Pinpoint the cell where the given text exists, returning its [X, Y] midpoint coordinate. 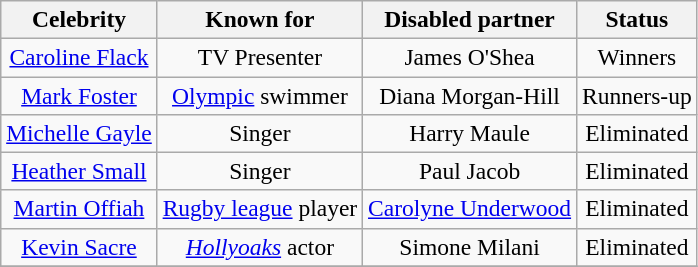
TV Presenter [260, 57]
Diana Morgan-Hill [470, 95]
Martin Offiah [79, 209]
Michelle Gayle [79, 133]
Carolyne Underwood [470, 209]
Harry Maule [470, 133]
Olympic swimmer [260, 95]
Disabled partner [470, 19]
Status [638, 19]
Known for [260, 19]
Kevin Sacre [79, 247]
Winners [638, 57]
Mark Foster [79, 95]
Celebrity [79, 19]
Simone Milani [470, 247]
Hollyoaks actor [260, 247]
Heather Small [79, 171]
Rugby league player [260, 209]
Runners-up [638, 95]
James O'Shea [470, 57]
Caroline Flack [79, 57]
Paul Jacob [470, 171]
